Search for the cell housing the specified text and yield its (X, Y) center coordinate. 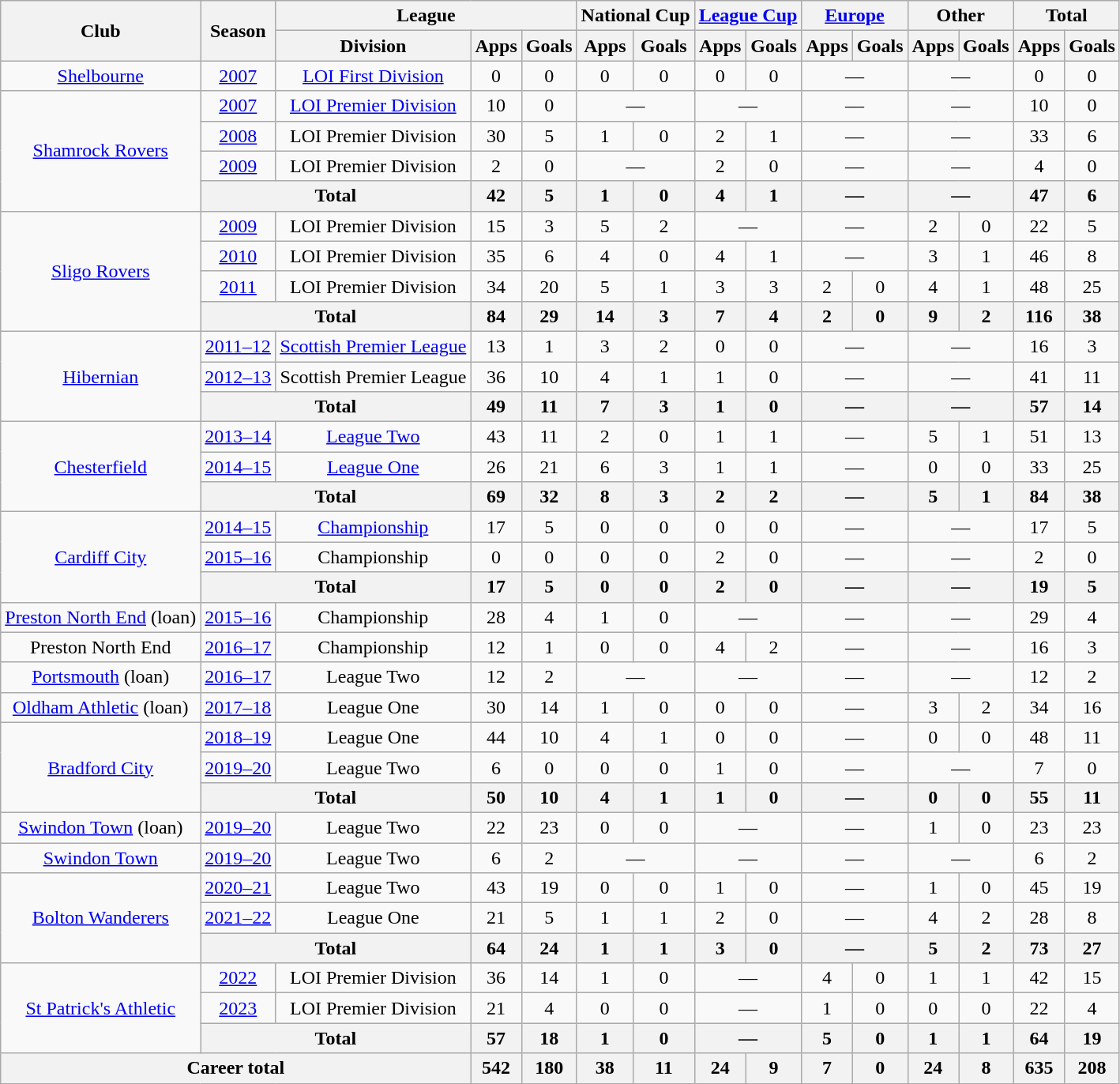
32 (549, 497)
Career total (235, 1068)
Portsmouth (loan) (101, 677)
46 (1039, 256)
69 (496, 497)
208 (1092, 1068)
Shelbourne (101, 76)
Preston North End (loan) (101, 617)
Preston North End (101, 647)
2011–12 (239, 346)
20 (549, 286)
45 (1039, 888)
Hibernian (101, 376)
2020–21 (239, 888)
St Patrick's Athletic (101, 1008)
Chesterfield (101, 467)
League Cup (748, 16)
2021–22 (239, 918)
35 (496, 256)
2023 (239, 1008)
2012–13 (239, 377)
2017–18 (239, 707)
51 (1039, 437)
Club (101, 31)
26 (496, 467)
27 (1092, 948)
41 (1039, 377)
Swindon Town (101, 857)
2011 (239, 286)
Season (239, 31)
18 (549, 1038)
Swindon Town (loan) (101, 827)
Division (373, 46)
LOI First Division (373, 76)
180 (549, 1068)
44 (496, 737)
Sligo Rovers (101, 271)
2022 (239, 978)
Bolton Wanderers (101, 918)
55 (1039, 797)
2018–19 (239, 737)
47 (1039, 196)
Oldham Athletic (loan) (101, 707)
Bradford City (101, 767)
49 (496, 407)
2008 (239, 136)
Cardiff City (101, 557)
2010 (239, 256)
73 (1039, 948)
635 (1039, 1068)
National Cup (635, 16)
Other (960, 16)
2013–14 (239, 437)
League (427, 16)
542 (496, 1068)
116 (1039, 316)
50 (496, 797)
Shamrock Rovers (101, 151)
Europe (855, 16)
